Extract the [x, y] coordinate from the center of the cell holding the provided text.  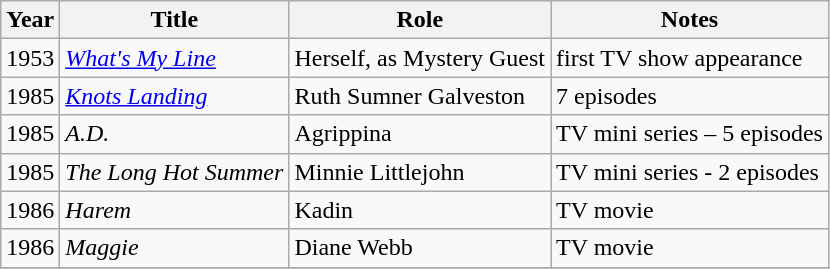
The Long Hot Summer [174, 172]
A.D. [174, 134]
Knots Landing [174, 96]
TV mini series – 5 episodes [690, 134]
Role [420, 20]
TV mini series - 2 episodes [690, 172]
Minnie Littlejohn [420, 172]
Kadin [420, 210]
Ruth Sumner Galveston [420, 96]
Agrippina [420, 134]
7 episodes [690, 96]
1953 [30, 58]
What's My Line [174, 58]
Maggie [174, 248]
Title [174, 20]
Year [30, 20]
Harem [174, 210]
first TV show appearance [690, 58]
Diane Webb [420, 248]
Notes [690, 20]
Herself, as Mystery Guest [420, 58]
